Identify which cell holds the provided text, then report its (x, y) central coordinate. 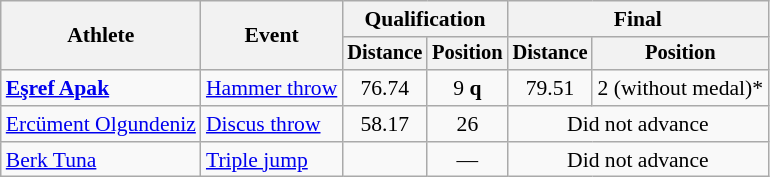
Did not advance (638, 124)
79.51 (550, 88)
76.74 (384, 88)
Ercüment Olgundeniz (101, 124)
26 (467, 124)
Qualification (424, 19)
Hammer throw (272, 88)
Discus throw (272, 124)
58.17 (384, 124)
Event (272, 36)
9 q (467, 88)
Athlete (101, 36)
2 (without medal)* (680, 88)
Eşref Apak (101, 88)
Final (638, 19)
